Capture the cell that displays the provided text and extract its (x, y) central coordinate. 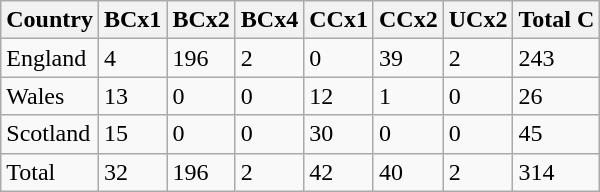
Total C (556, 20)
4 (132, 58)
39 (408, 58)
Scotland (50, 134)
40 (408, 172)
Wales (50, 96)
England (50, 58)
26 (556, 96)
BCx1 (132, 20)
1 (408, 96)
CCx2 (408, 20)
Total (50, 172)
CCx1 (339, 20)
30 (339, 134)
13 (132, 96)
12 (339, 96)
BCx2 (201, 20)
BCx4 (269, 20)
Country (50, 20)
45 (556, 134)
42 (339, 172)
243 (556, 58)
314 (556, 172)
UCx2 (478, 20)
15 (132, 134)
32 (132, 172)
